Search for the cell housing the specified text and yield its (x, y) center coordinate. 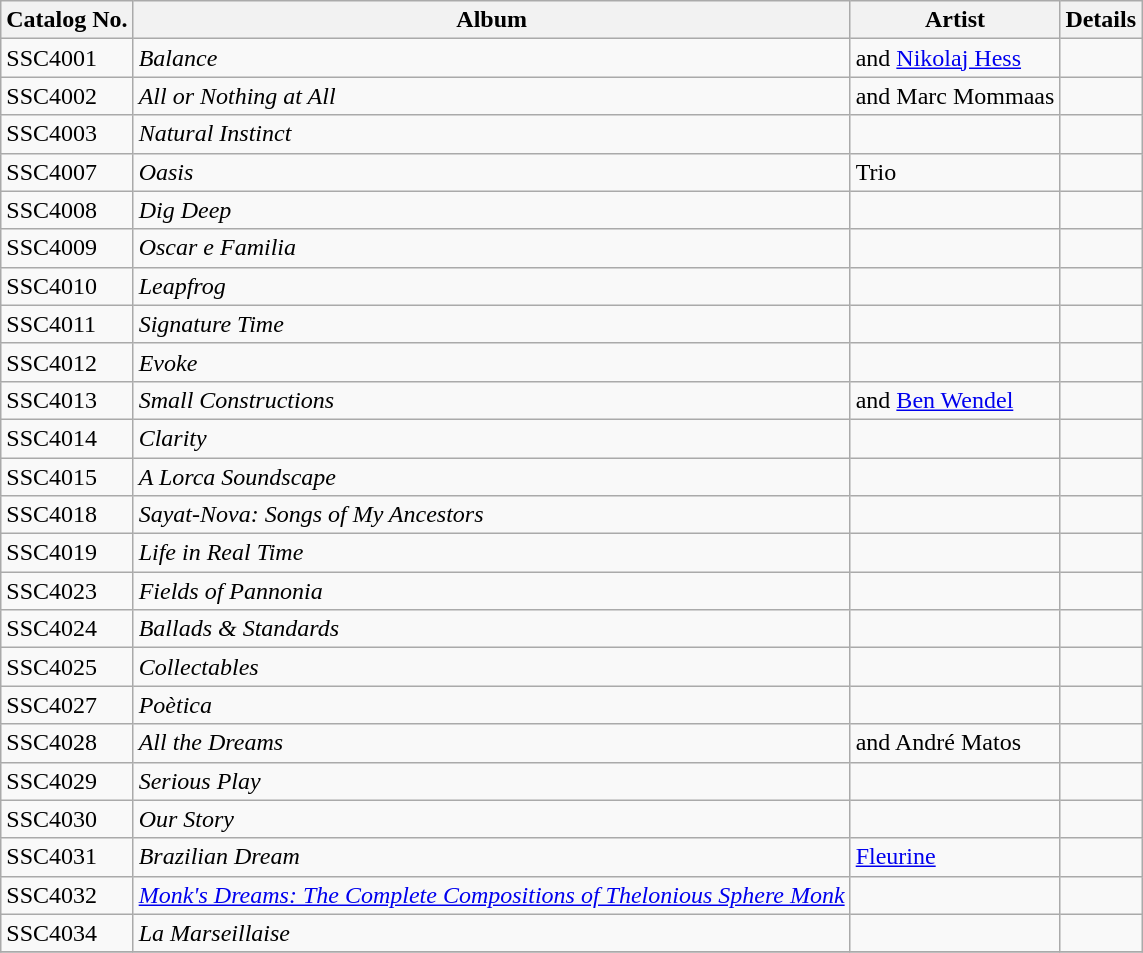
Natural Instinct (492, 134)
Serious Play (492, 781)
SSC4011 (67, 324)
SSC4025 (67, 667)
and Nikolaj Hess (955, 58)
Details (1101, 20)
Clarity (492, 438)
Our Story (492, 819)
Catalog No. (67, 20)
SSC4013 (67, 400)
SSC4023 (67, 591)
Life in Real Time (492, 553)
Balance (492, 58)
SSC4019 (67, 553)
Fleurine (955, 857)
SSC4030 (67, 819)
SSC4028 (67, 743)
La Marseillaise (492, 933)
SSC4015 (67, 477)
SSC4014 (67, 438)
SSC4010 (67, 286)
SSC4003 (67, 134)
Oscar e Familia (492, 248)
SSC4029 (67, 781)
Brazilian Dream (492, 857)
and Marc Mommaas (955, 96)
Fields of Pannonia (492, 591)
SSC4032 (67, 895)
SSC4002 (67, 96)
SSC4001 (67, 58)
All the Dreams (492, 743)
and Ben Wendel (955, 400)
and André Matos (955, 743)
SSC4008 (67, 210)
Collectables (492, 667)
SSC4012 (67, 362)
Leapfrog (492, 286)
SSC4031 (67, 857)
SSC4009 (67, 248)
Album (492, 20)
SSC4034 (67, 933)
Signature Time (492, 324)
Ballads & Standards (492, 629)
Poètica (492, 705)
Monk's Dreams: The Complete Compositions of Thelonious Sphere Monk (492, 895)
A Lorca Soundscape (492, 477)
SSC4007 (67, 172)
Trio (955, 172)
Artist (955, 20)
SSC4018 (67, 515)
SSC4027 (67, 705)
Small Constructions (492, 400)
Sayat-Nova: Songs of My Ancestors (492, 515)
All or Nothing at All (492, 96)
SSC4024 (67, 629)
Evoke (492, 362)
Dig Deep (492, 210)
Oasis (492, 172)
